Capture the cell that displays the provided text and extract its (X, Y) central coordinate. 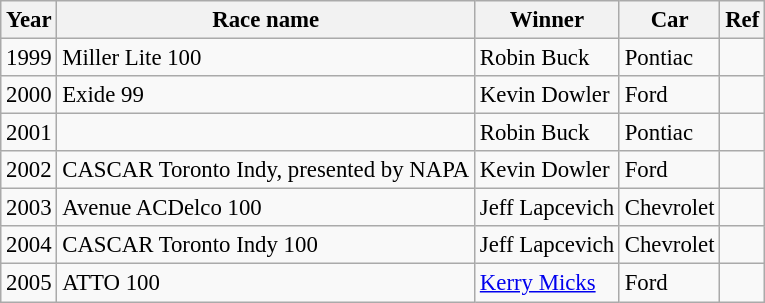
2002 (29, 170)
Car (669, 20)
CASCAR Toronto Indy, presented by NAPA (266, 170)
Miller Lite 100 (266, 58)
1999 (29, 58)
2003 (29, 208)
2000 (29, 95)
Exide 99 (266, 95)
2001 (29, 133)
2004 (29, 245)
2005 (29, 283)
Winner (548, 20)
Kerry Micks (548, 283)
Ref (742, 20)
Avenue ACDelco 100 (266, 208)
ATTO 100 (266, 283)
Year (29, 20)
Race name (266, 20)
CASCAR Toronto Indy 100 (266, 245)
